Identify which cell holds the provided text, then report its (X, Y) central coordinate. 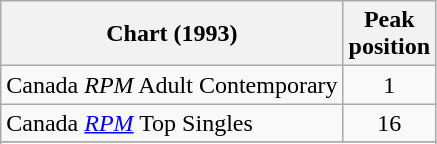
Canada RPM Top Singles (172, 123)
Peakposition (389, 34)
Chart (1993) (172, 34)
16 (389, 123)
Canada RPM Adult Contemporary (172, 85)
1 (389, 85)
